For the text-containing cell, return its midpoint in [x, y] coordinate format. 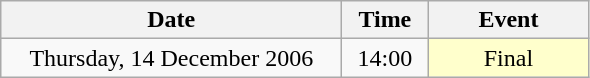
Thursday, 14 December 2006 [172, 58]
Date [172, 20]
Event [508, 20]
Final [508, 58]
Time [385, 20]
14:00 [385, 58]
